Capture the cell that displays the provided text and extract its (x, y) central coordinate. 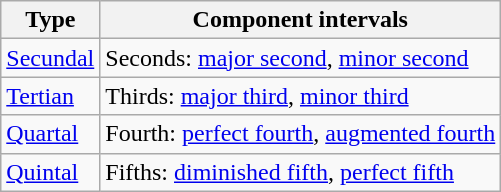
Component intervals (300, 20)
Secundal (50, 58)
Tertian (50, 96)
Quintal (50, 172)
Fourth: perfect fourth, augmented fourth (300, 134)
Seconds: major second, minor second (300, 58)
Quartal (50, 134)
Type (50, 20)
Fifths: diminished fifth, perfect fifth (300, 172)
Thirds: major third, minor third (300, 96)
